From the cell containing the given text, extract its center point as [X, Y] coordinate. 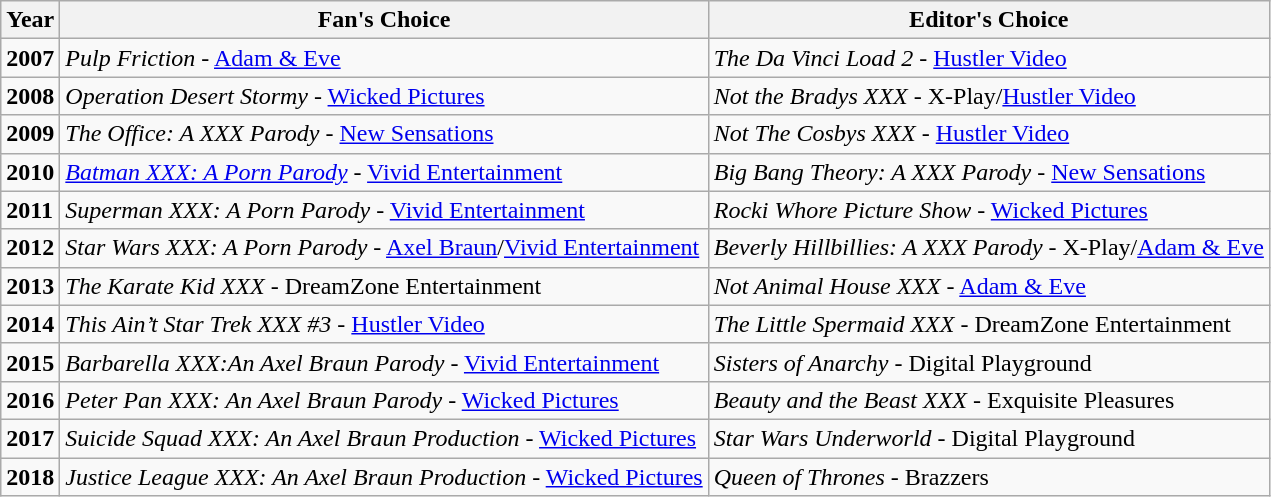
Suicide Squad XXX: An Axel Braun Production - Wicked Pictures [384, 438]
2008 [30, 96]
2012 [30, 248]
2009 [30, 134]
The Little Spermaid XXX - DreamZone Entertainment [988, 324]
The Karate Kid XXX - DreamZone Entertainment [384, 286]
2011 [30, 210]
Not Animal House XXX - Adam & Eve [988, 286]
Editor's Choice [988, 20]
2015 [30, 362]
Star Wars XXX: A Porn Parody - Axel Braun/Vivid Entertainment [384, 248]
The Office: A XXX Parody - New Sensations [384, 134]
Barbarella XXX:An Axel Braun Parody - Vivid Entertainment [384, 362]
Operation Desert Stormy - Wicked Pictures [384, 96]
Year [30, 20]
2010 [30, 172]
2013 [30, 286]
This Ain’t Star Trek XXX #3 - Hustler Video [384, 324]
2017 [30, 438]
Superman XXX: A Porn Parody - Vivid Entertainment [384, 210]
Beauty and the Beast XXX - Exquisite Pleasures [988, 400]
Beverly Hillbillies: A XXX Parody - X-Play/Adam & Eve [988, 248]
Fan's Choice [384, 20]
Big Bang Theory: A XXX Parody - New Sensations [988, 172]
Batman XXX: A Porn Parody - Vivid Entertainment [384, 172]
The Da Vinci Load 2 - Hustler Video [988, 58]
2018 [30, 477]
Sisters of Anarchy - Digital Playground [988, 362]
Rocki Whore Picture Show - Wicked Pictures [988, 210]
Queen of Thrones - Brazzers [988, 477]
Not The Cosbys XXX - Hustler Video [988, 134]
2007 [30, 58]
Not the Bradys XXX - X-Play/Hustler Video [988, 96]
Pulp Friction - Adam & Eve [384, 58]
Justice League XXX: An Axel Braun Production - Wicked Pictures [384, 477]
Peter Pan XXX: An Axel Braun Parody - Wicked Pictures [384, 400]
Star Wars Underworld - Digital Playground [988, 438]
2014 [30, 324]
2016 [30, 400]
